Return (x, y) of the center of cell containing provided text 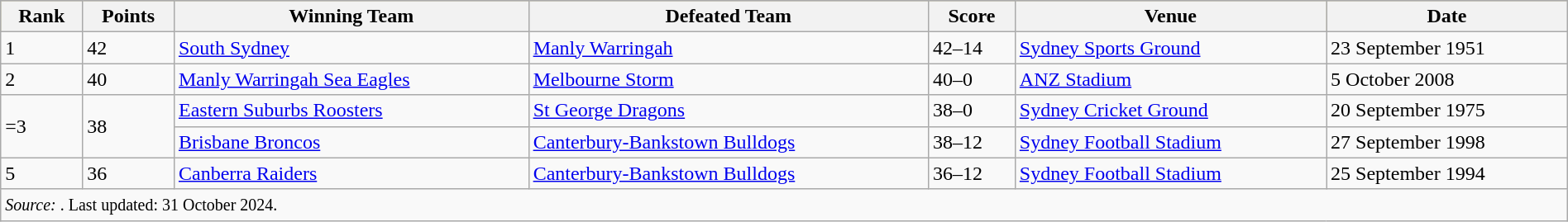
Score (971, 17)
=3 (41, 126)
Melbourne Storm (728, 79)
Canberra Raiders (351, 173)
Date (1447, 17)
ANZ Stadium (1170, 79)
5 October 2008 (1447, 79)
Venue (1170, 17)
40–0 (971, 79)
5 (41, 173)
42 (129, 48)
1 (41, 48)
20 September 1975 (1447, 111)
Defeated Team (728, 17)
25 September 1994 (1447, 173)
38–0 (971, 111)
South Sydney (351, 48)
27 September 1998 (1447, 142)
St George Dragons (728, 111)
40 (129, 79)
36–12 (971, 173)
Rank (41, 17)
Sydney Sports Ground (1170, 48)
38 (129, 126)
Source: . Last updated: 31 October 2024. (784, 205)
36 (129, 173)
Sydney Cricket Ground (1170, 111)
2 (41, 79)
42–14 (971, 48)
38–12 (971, 142)
Manly Warringah (728, 48)
Points (129, 17)
Brisbane Broncos (351, 142)
Eastern Suburbs Roosters (351, 111)
23 September 1951 (1447, 48)
Winning Team (351, 17)
Manly Warringah Sea Eagles (351, 79)
